Find where the given text appears and provide that cell's center as [x, y] coordinate. 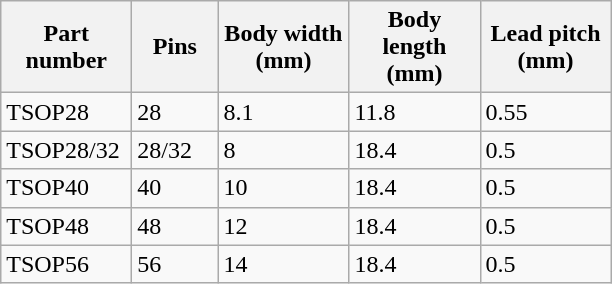
TSOP48 [66, 226]
Body length (mm) [414, 47]
40 [175, 188]
TSOP56 [66, 264]
48 [175, 226]
8 [284, 150]
Part number [66, 47]
10 [284, 188]
TSOP28/32 [66, 150]
28/32 [175, 150]
0.55 [546, 112]
28 [175, 112]
Lead pitch (mm) [546, 47]
8.1 [284, 112]
56 [175, 264]
TSOP28 [66, 112]
Body width (mm) [284, 47]
TSOP40 [66, 188]
12 [284, 226]
Pins [175, 47]
11.8 [414, 112]
14 [284, 264]
